Provide the (x, y) coordinate of the cell's center where the given text is located.  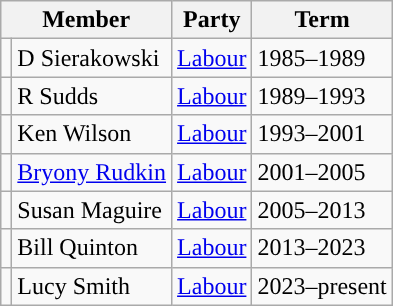
Term (322, 20)
2001–2005 (322, 172)
1989–1993 (322, 96)
2013–2023 (322, 248)
Party (212, 20)
Bryony Rudkin (92, 172)
1993–2001 (322, 134)
2023–present (322, 286)
Ken Wilson (92, 134)
1985–1989 (322, 58)
Bill Quinton (92, 248)
Susan Maguire (92, 210)
2005–2013 (322, 210)
R Sudds (92, 96)
Lucy Smith (92, 286)
D Sierakowski (92, 58)
Member (86, 20)
